Return the [x, y] coordinate for the center point of the cell that contains the specified text.  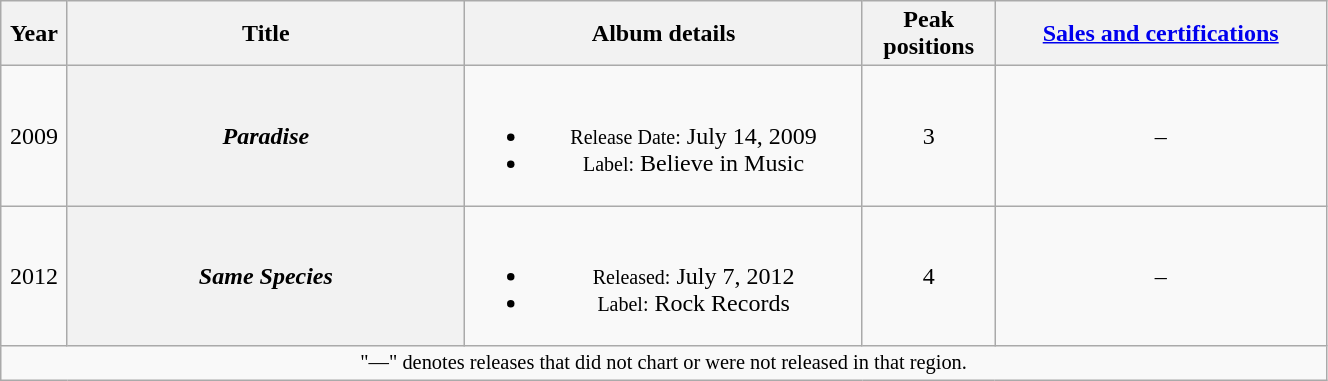
3 [928, 136]
4 [928, 276]
Same Species [266, 276]
Title [266, 34]
"—" denotes releases that did not chart or were not released in that region. [664, 363]
Released: July 7, 2012Label: Rock Records [664, 276]
Sales and certifications [1160, 34]
Year [34, 34]
Peakpositions [928, 34]
Release Date: July 14, 2009Label: Believe in Music [664, 136]
Album details [664, 34]
2012 [34, 276]
Paradise [266, 136]
2009 [34, 136]
